Scan for the cell matching the given text and deliver its (X, Y) coordinate at center. 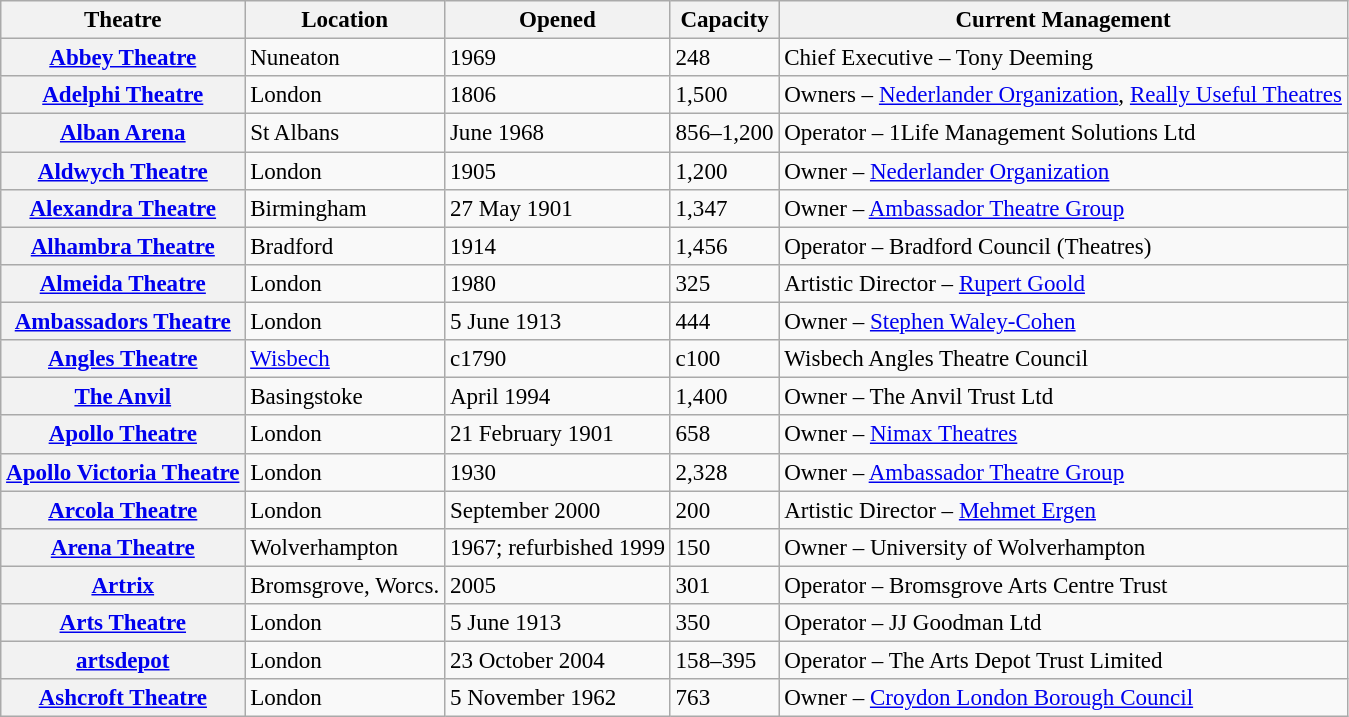
21 February 1901 (558, 435)
Adelphi Theatre (123, 95)
Birmingham (345, 209)
248 (724, 58)
Arena Theatre (123, 548)
200 (724, 510)
856–1,200 (724, 133)
Ashcroft Theatre (123, 698)
1,500 (724, 95)
158–395 (724, 661)
Artistic Director – Mehmet Ergen (1063, 510)
1930 (558, 472)
1,347 (724, 209)
Theatre (123, 20)
2005 (558, 585)
Operator – Bradford Council (Theatres) (1063, 246)
Alhambra Theatre (123, 246)
Wisbech (345, 359)
June 1968 (558, 133)
Bromsgrove, Worcs. (345, 585)
Wolverhampton (345, 548)
1914 (558, 246)
27 May 1901 (558, 209)
325 (724, 284)
1969 (558, 58)
Angles Theatre (123, 359)
Wisbech Angles Theatre Council (1063, 359)
Owners – Nederlander Organization, Really Useful Theatres (1063, 95)
Opened (558, 20)
5 November 1962 (558, 698)
Artrix (123, 585)
Owner – University of Wolverhampton (1063, 548)
September 2000 (558, 510)
Artistic Director – Rupert Goold (1063, 284)
Operator – The Arts Depot Trust Limited (1063, 661)
St Albans (345, 133)
Operator – 1Life Management Solutions Ltd (1063, 133)
Chief Executive – Tony Deeming (1063, 58)
2,328 (724, 472)
150 (724, 548)
Current Management (1063, 20)
Ambassadors Theatre (123, 322)
Owner – Stephen Waley-Cohen (1063, 322)
Operator – Bromsgrove Arts Centre Trust (1063, 585)
Location (345, 20)
Bradford (345, 246)
c100 (724, 359)
301 (724, 585)
1,456 (724, 246)
Owner – The Anvil Trust Ltd (1063, 397)
Alexandra Theatre (123, 209)
Arts Theatre (123, 623)
Basingstoke (345, 397)
350 (724, 623)
Nuneaton (345, 58)
444 (724, 322)
Operator – JJ Goodman Ltd (1063, 623)
23 October 2004 (558, 661)
658 (724, 435)
artsdepot (123, 661)
Apollo Victoria Theatre (123, 472)
Almeida Theatre (123, 284)
1905 (558, 171)
April 1994 (558, 397)
Owner – Nimax Theatres (1063, 435)
763 (724, 698)
1,200 (724, 171)
c1790 (558, 359)
Arcola Theatre (123, 510)
Owner – Nederlander Organization (1063, 171)
Owner – Croydon London Borough Council (1063, 698)
Abbey Theatre (123, 58)
1,400 (724, 397)
Capacity (724, 20)
Aldwych Theatre (123, 171)
The Anvil (123, 397)
1806 (558, 95)
1967; refurbished 1999 (558, 548)
1980 (558, 284)
Alban Arena (123, 133)
Apollo Theatre (123, 435)
